Search for the cell housing the specified text and yield its [X, Y] center coordinate. 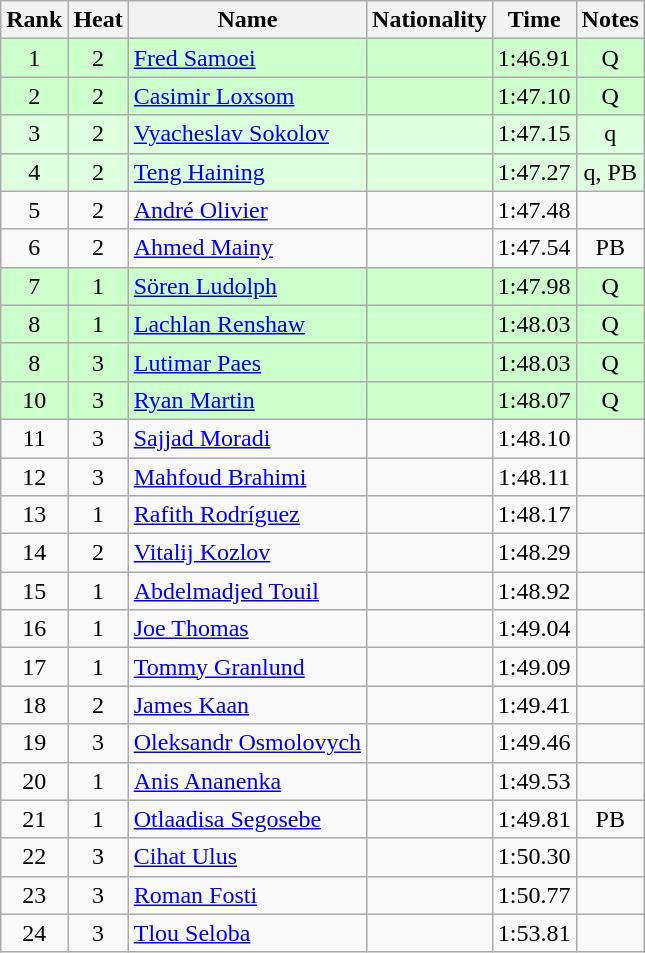
1:47.15 [534, 134]
6 [34, 248]
Time [534, 20]
Heat [98, 20]
Nationality [430, 20]
Lachlan Renshaw [247, 324]
Anis Ananenka [247, 781]
23 [34, 895]
Name [247, 20]
1:47.27 [534, 172]
17 [34, 667]
Rank [34, 20]
1:48.07 [534, 400]
Notes [610, 20]
4 [34, 172]
1:48.10 [534, 438]
21 [34, 819]
1:47.98 [534, 286]
16 [34, 629]
1:48.92 [534, 591]
Joe Thomas [247, 629]
Ryan Martin [247, 400]
1:53.81 [534, 933]
q, PB [610, 172]
1:49.81 [534, 819]
Rafith Rodríguez [247, 515]
Otlaadisa Segosebe [247, 819]
André Olivier [247, 210]
22 [34, 857]
1:49.09 [534, 667]
Abdelmadjed Touil [247, 591]
Vitalij Kozlov [247, 553]
11 [34, 438]
Roman Fosti [247, 895]
1:49.46 [534, 743]
19 [34, 743]
Tlou Seloba [247, 933]
13 [34, 515]
1:47.48 [534, 210]
Teng Haining [247, 172]
Casimir Loxsom [247, 96]
20 [34, 781]
Lutimar Paes [247, 362]
Fred Samoei [247, 58]
14 [34, 553]
1:50.30 [534, 857]
1:48.11 [534, 477]
1:49.04 [534, 629]
Cihat Ulus [247, 857]
Vyacheslav Sokolov [247, 134]
Sajjad Moradi [247, 438]
15 [34, 591]
1:47.10 [534, 96]
1:50.77 [534, 895]
q [610, 134]
1:49.53 [534, 781]
Sören Ludolph [247, 286]
1:48.17 [534, 515]
5 [34, 210]
1:47.54 [534, 248]
7 [34, 286]
James Kaan [247, 705]
Oleksandr Osmolovych [247, 743]
12 [34, 477]
1:46.91 [534, 58]
24 [34, 933]
Ahmed Mainy [247, 248]
18 [34, 705]
1:48.29 [534, 553]
Tommy Granlund [247, 667]
1:49.41 [534, 705]
Mahfoud Brahimi [247, 477]
10 [34, 400]
